Determine the (X, Y) coordinate at the center of the cell enclosing the given text.  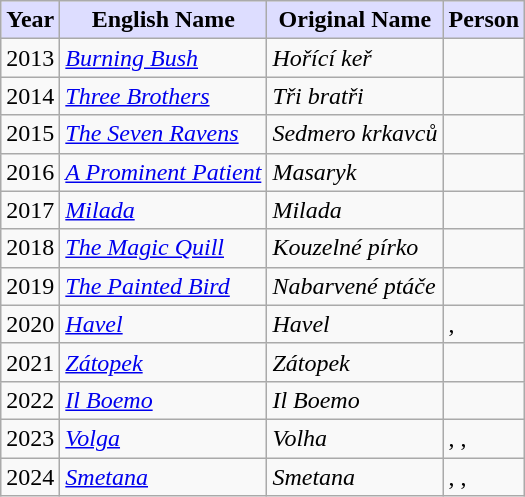
2021 (30, 362)
A Prominent Patient (164, 172)
2022 (30, 400)
Person (484, 20)
The Seven Ravens (164, 134)
English Name (164, 20)
2017 (30, 210)
2015 (30, 134)
Year (30, 20)
The Painted Bird (164, 286)
Burning Bush (164, 58)
Kouzelné pírko (355, 248)
Original Name (355, 20)
2013 (30, 58)
Sedmero krkavců (355, 134)
Volga (164, 438)
Three Brothers (164, 96)
Masaryk (355, 172)
2023 (30, 438)
2016 (30, 172)
Tři bratři (355, 96)
The Magic Quill (164, 248)
2019 (30, 286)
Nabarvené ptáče (355, 286)
Hořící keř (355, 58)
, (484, 324)
2024 (30, 477)
2018 (30, 248)
2020 (30, 324)
2014 (30, 96)
Volha (355, 438)
